From the cell containing the given text, extract its center point as [X, Y] coordinate. 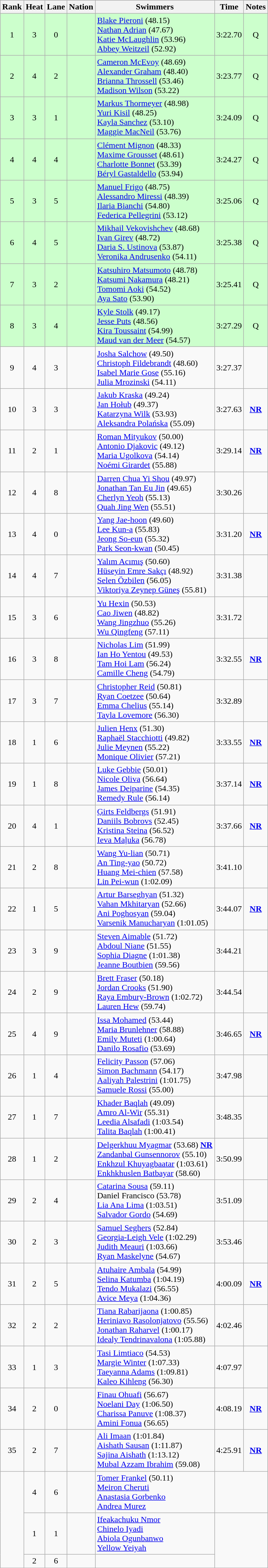
4:02.46 [229, 1326]
3:25.06 [229, 201]
Swimmers [155, 7]
Heat [34, 7]
Mikhail Vekovishchev (48.68)Ivan Girev (48.72)Daria S. Ustinova (53.87)Veronika Andrusenko (54.11) [155, 243]
18 [12, 742]
21 [12, 867]
Tiana Rabarijaona (1:00.85)Heriniavo Rasolonjatovo (55.56)Jonathan Raharvel (1:00.17)Idealy Tendrinavalona (1:05.88) [155, 1326]
Atuhaire Ambala (54.99)Selina Katumba (1:04.19)Tendo Mukalazi (56.55)Avice Meya (1:04.36) [155, 1284]
Nicholas Lim (51.99)Ian Ho Yentou (49.53)Tam Hoi Lam (56.24)Camille Cheng (54.79) [155, 659]
3:27.29 [229, 326]
10 [12, 409]
3:51.09 [229, 1200]
13 [12, 534]
Yu Hexin (50.53)Cao Jiwen (48.82)Wang Jingzhuo (55.26)Wu Qingfeng (57.11) [155, 618]
Notes [256, 7]
Rank [12, 7]
Jakub Kraska (49.24)Jan Hołub (49.37)Katarzyna Wilk (53.93)Aleksandra Polańska (55.09) [155, 409]
27 [12, 1117]
Brett Fraser (50.18)Jordan Crooks (51.90)Raya Embury-Brown (1:02.72)Lauren Hew (59.74) [155, 992]
3:37.66 [229, 825]
25 [12, 1034]
Lane [56, 7]
16 [12, 659]
3:48.35 [229, 1117]
3:41.10 [229, 867]
Julien Henx (51.30)Raphaël Stacchiotti (49.82)Julie Meynen (55.22)Monique Olivier (57.21) [155, 742]
33 [12, 1367]
3:44.07 [229, 909]
3:33.55 [229, 742]
Samuel Seghers (52.84)Georgia-Leigh Vele (1:02.29)Judith Meauri (1:03.66)Ryan Maskelyne (54.67) [155, 1242]
31 [12, 1284]
Catarina Sousa (59.11)Daniel Francisco (53.78)Lia Ana Lima (1:03.51)Salvador Gordo (54.69) [155, 1200]
Artur Barseghyan (51.32)Vahan Mkhitaryan (52.66)Ani Poghosyan (59.04)Varsenik Manucharyan (1:01.05) [155, 909]
Cameron McEvoy (48.69)Alexander Graham (48.40)Brianna Throssell (53.46)Madison Wilson (53.22) [155, 76]
Nation [81, 7]
Roman Mityukov (50.00)Antonio Djakovic (49.12)Maria Ugolkova (54.14)Noémi Girardet (55.88) [155, 450]
26 [12, 1075]
4:08.19 [229, 1409]
3:44.21 [229, 951]
Kyle Stolk (49.17)Jesse Puts (48.56)Kira Toussaint (54.99)Maud van der Meer (54.57) [155, 326]
Ģirts Feldbergs (51.91)Daniils Bobrovs (52.45)Kristina Steina (56.52)Ieva Maļuka (56.78) [155, 825]
Darren Chua Yi Shou (49.97)Jonathan Tan Eu Jin (49.65)Cherlyn Yeoh (55.13)Quah Jing Wen (55.51) [155, 492]
Finau Ohuafi (56.67)Noelani Day (1:06.50)Charissa Panuve (1:08.37)Amini Fonua (56.65) [155, 1409]
Issa Mohamed (53.44)Maria Brunlehner (58.88)Emily Muteti (1:00.64)Danilo Rosafio (53.69) [155, 1034]
3:29.14 [229, 450]
Felicity Passon (57.06)Simon Bachmann (54.17)Aaliyah Palestrini (1:01.75)Samuele Rossi (55.00) [155, 1075]
4:25.91 [229, 1450]
Time [229, 7]
3:24.09 [229, 118]
3:22.70 [229, 34]
4:00.09 [229, 1284]
3:27.37 [229, 367]
Tasi Limtiaco (54.53)Margie Winter (1:07.33)Taeyanna Adams (1:09.81)Kaleo Kihleng (56.30) [155, 1367]
Yalım Acımış (50.60)Hüseyin Emre Sakçı (48.92)Selen Özbilen (56.05)Viktoriya Zeynep Güneş (55.81) [155, 576]
Tomer Frankel (50.11)Meiron CherutiAnastasia GorbenkoAndrea Murez [155, 1492]
Markus Thormeyer (48.98)Yuri Kisil (48.25)Kayla Sanchez (53.10)Maggie MacNeil (53.76) [155, 118]
Blake Pieroni (48.15)Nathan Adrian (47.67)Katie McLaughlin (53.96)Abbey Weitzeil (52.92) [155, 34]
Ifeakachuku NmorChinelo IyadiAbiola OgunbanwoYellow Yeiyah [155, 1533]
3:25.41 [229, 284]
3:46.65 [229, 1034]
Luke Gebbie (50.01)Nicole Oliva (56.64)James Deiparine (54.35)Remedy Rule (56.14) [155, 784]
29 [12, 1200]
3:23.77 [229, 76]
3:25.38 [229, 243]
3:50.99 [229, 1159]
Yang Jae-hoon (49.60)Lee Kun-a (55.83)Jeong So-eun (55.32)Park Seon-kwan (50.45) [155, 534]
Christopher Reid (50.81)Ryan Coetzee (50.64)Emma Chelius (55.14)Tayla Lovemore (56.30) [155, 701]
32 [12, 1326]
14 [12, 576]
3:31.72 [229, 618]
11 [12, 450]
Wang Yu-lian (50.71)An Ting-yao (50.72)Huang Mei-chien (57.58)Lin Pei-wun (1:02.09) [155, 867]
3:24.27 [229, 159]
22 [12, 909]
4:07.97 [229, 1367]
3:31.38 [229, 576]
3:32.89 [229, 701]
3:53.46 [229, 1242]
30 [12, 1242]
3:27.63 [229, 409]
Ali Imaan (1:01.84)Aishath Sausan (1:11.87)Sajina Aishath (1:13.12)Mubal Azzam Ibrahim (59.08) [155, 1450]
Khader Baqlah (49.09)Amro Al-Wir (55.31)Leedia Alsafadi (1:03.54)Talita Baqlah (1:00.41) [155, 1117]
3:37.14 [229, 784]
17 [12, 701]
23 [12, 951]
Steven Aimable (51.72)Abdoul Niane (51.55)Sophia Diagne (1:01.38)Jeanne Boutbien (59.56) [155, 951]
20 [12, 825]
12 [12, 492]
Katsuhiro Matsumoto (48.78)Katsumi Nakamura (48.21)Tomomi Aoki (54.52)Aya Sato (53.90) [155, 284]
Delgerkhuu Myagmar (53.68) NRZandanbal Gunsennorov (55.10)Enkhzul Khuyagbaatar (1:03.61)Enkhkhuslen Batbayar (58.60) [155, 1159]
28 [12, 1159]
3:32.55 [229, 659]
3:31.20 [229, 534]
24 [12, 992]
Clément Mignon (48.33)Maxime Grousset (48.61)Charlotte Bonnet (53.39)Béryl Gastaldello (53.94) [155, 159]
19 [12, 784]
34 [12, 1409]
35 [12, 1450]
Josha Salchow (49.50)Christoph Fildebrandt (48.60)Isabel Marie Gose (55.16)Julia Mrozinski (54.11) [155, 367]
Manuel Frigo (48.75)Alessandro Miressi (48.39)Ilaria Bianchi (54.80)Federica Pellegrini (53.12) [155, 201]
15 [12, 618]
3:30.26 [229, 492]
3:47.98 [229, 1075]
3:44.54 [229, 992]
